Identify which cell holds the provided text, then report its [x, y] central coordinate. 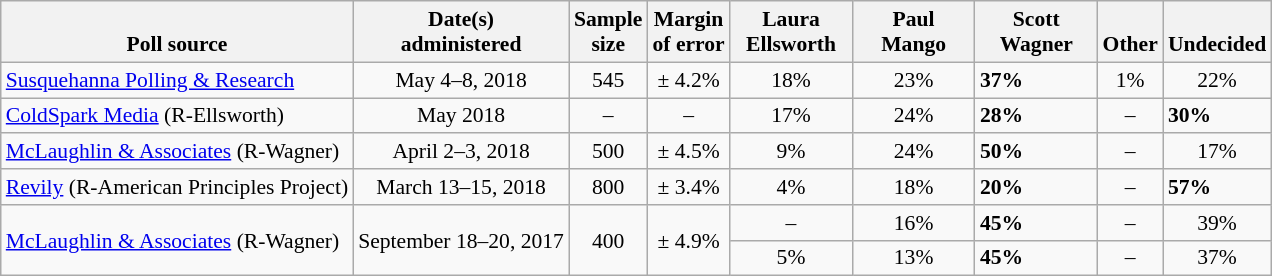
ScottWagner [1036, 32]
20% [1036, 187]
57% [1217, 187]
500 [608, 152]
23% [914, 80]
5% [792, 258]
LauraEllsworth [792, 32]
± 4.5% [688, 152]
1% [1130, 80]
16% [914, 223]
Susquehanna Polling & Research [177, 80]
± 4.9% [688, 240]
400 [608, 240]
22% [1217, 80]
4% [792, 187]
9% [792, 152]
13% [914, 258]
Undecided [1217, 32]
April 2–3, 2018 [461, 152]
Marginof error [688, 32]
Poll source [177, 32]
September 18–20, 2017 [461, 240]
Date(s)administered [461, 32]
May 2018 [461, 116]
30% [1217, 116]
800 [608, 187]
545 [608, 80]
May 4–8, 2018 [461, 80]
± 4.2% [688, 80]
39% [1217, 223]
Samplesize [608, 32]
Other [1130, 32]
50% [1036, 152]
ColdSpark Media (R-Ellsworth) [177, 116]
± 3.4% [688, 187]
PaulMango [914, 32]
28% [1036, 116]
Revily (R-American Principles Project) [177, 187]
March 13–15, 2018 [461, 187]
